Return the [x, y] coordinate for the center point of the cell that contains the specified text.  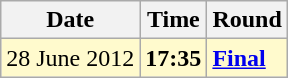
Time [174, 20]
17:35 [174, 58]
Final [247, 58]
Round [247, 20]
Date [70, 20]
28 June 2012 [70, 58]
